Search for the cell housing the specified text and yield its [X, Y] center coordinate. 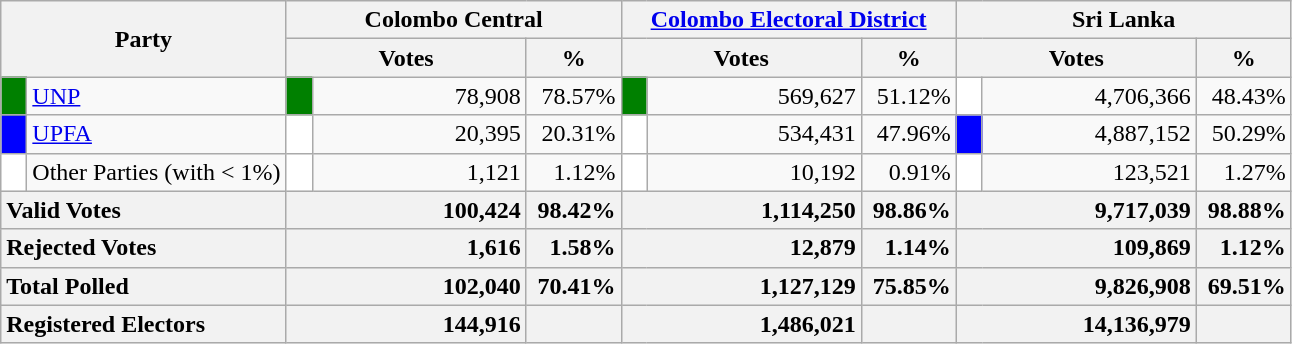
48.43% [1244, 96]
Registered Electors [144, 324]
Other Parties (with < 1%) [156, 172]
98.88% [1244, 210]
Colombo Electoral District [788, 20]
Valid Votes [144, 210]
Party [144, 39]
70.41% [574, 286]
1.14% [908, 248]
UPFA [156, 134]
144,916 [406, 324]
12,879 [741, 248]
9,826,908 [1076, 286]
1,114,250 [741, 210]
20,395 [419, 134]
Rejected Votes [144, 248]
78,908 [419, 96]
4,706,366 [1089, 96]
1.27% [1244, 172]
1,486,021 [741, 324]
47.96% [908, 134]
50.29% [1244, 134]
14,136,979 [1076, 324]
0.91% [908, 172]
1.58% [574, 248]
569,627 [754, 96]
Colombo Central [454, 20]
534,431 [754, 134]
123,521 [1089, 172]
102,040 [406, 286]
UNP [156, 96]
75.85% [908, 286]
10,192 [754, 172]
109,869 [1076, 248]
100,424 [406, 210]
1,127,129 [741, 286]
Total Polled [144, 286]
1,616 [406, 248]
20.31% [574, 134]
98.42% [574, 210]
98.86% [908, 210]
51.12% [908, 96]
4,887,152 [1089, 134]
69.51% [1244, 286]
78.57% [574, 96]
1,121 [419, 172]
Sri Lanka [1124, 20]
9,717,039 [1076, 210]
